Extract the [X, Y] coordinate from the center of the cell holding the provided text.  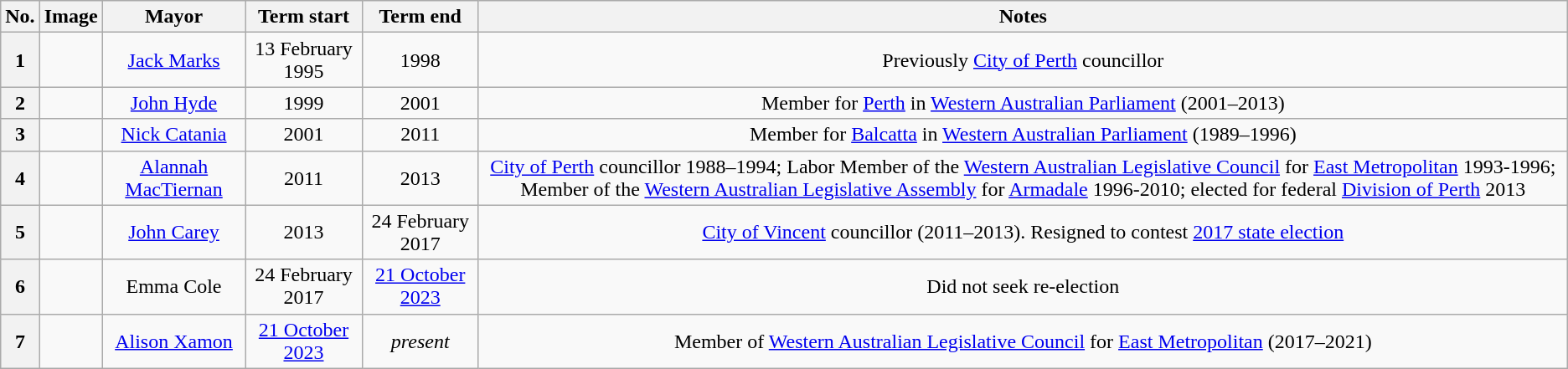
Mayor [174, 17]
1 [20, 60]
1999 [303, 103]
John Carey [174, 233]
3 [20, 135]
5 [20, 233]
1998 [420, 60]
Emma Cole [174, 286]
2 [20, 103]
Nick Catania [174, 135]
Did not seek re-election [1023, 286]
present [420, 341]
Previously City of Perth councillor [1023, 60]
Member of Western Australian Legislative Council for East Metropolitan (2017–2021) [1023, 341]
John Hyde [174, 103]
Term start [303, 17]
Member for Balcatta in Western Australian Parliament (1989–1996) [1023, 135]
Jack Marks [174, 60]
Member for Perth in Western Australian Parliament (2001–2013) [1023, 103]
City of Vincent councillor (2011–2013). Resigned to contest 2017 state election [1023, 233]
6 [20, 286]
13 February 1995 [303, 60]
Notes [1023, 17]
4 [20, 177]
7 [20, 341]
Image [70, 17]
Term end [420, 17]
Alison Xamon [174, 341]
No. [20, 17]
Alannah MacTiernan [174, 177]
